Determine the (x, y) coordinate at the center of the cell enclosing the given text.  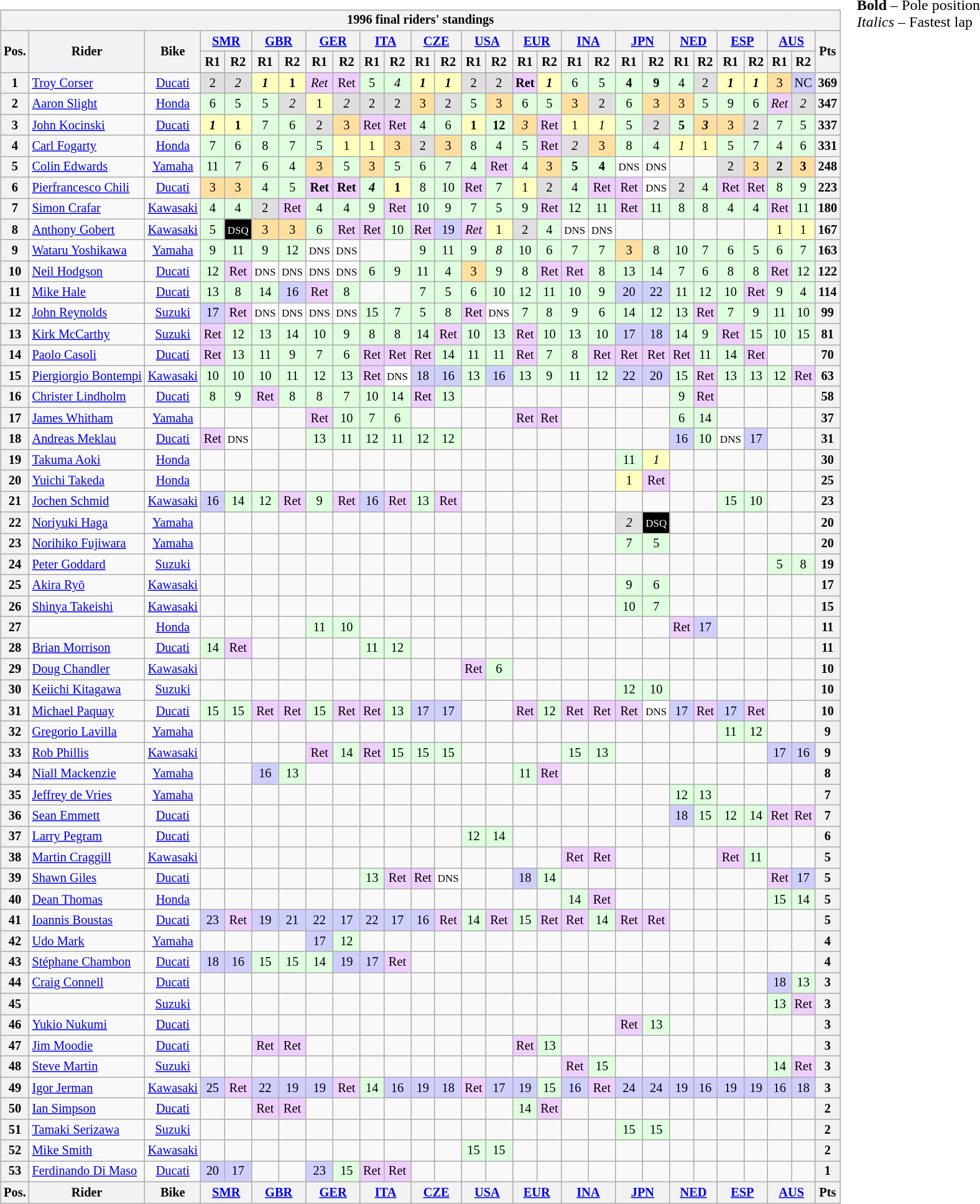
Piergiorgio Bontempi (87, 376)
167 (828, 229)
Ian Simpson (87, 1109)
Andreas Meklau (87, 439)
38 (15, 858)
58 (828, 397)
Brian Morrison (87, 648)
53 (15, 1172)
Larry Pegram (87, 836)
Neil Hodgson (87, 272)
63 (828, 376)
48 (15, 1067)
Christer Lindholm (87, 397)
Carl Fogarty (87, 146)
28 (15, 648)
Yuichi Takeda (87, 481)
James Whitham (87, 418)
Norihiko Fujiwara (87, 544)
Yukio Nukumi (87, 1025)
46 (15, 1025)
NC (803, 83)
Gregorio Lavilla (87, 732)
Simon Crafar (87, 209)
223 (828, 188)
114 (828, 292)
337 (828, 125)
163 (828, 251)
52 (15, 1151)
Doug Chandler (87, 669)
Stéphane Chambon (87, 962)
180 (828, 209)
Paolo Casoli (87, 355)
45 (15, 1004)
Aaron Slight (87, 104)
122 (828, 272)
43 (15, 962)
Mike Hale (87, 292)
Troy Corser (87, 83)
27 (15, 627)
Sean Emmett (87, 816)
Rob Phillis (87, 753)
Peter Goddard (87, 565)
32 (15, 732)
Noriyuki Haga (87, 522)
Jochen Schmid (87, 502)
331 (828, 146)
44 (15, 983)
Shawn Giles (87, 879)
248 (828, 167)
42 (15, 942)
36 (15, 816)
26 (15, 606)
Colin Edwards (87, 167)
Jim Moodie (87, 1046)
49 (15, 1088)
Shinya Takeishi (87, 606)
Michael Paquay (87, 711)
John Kocinski (87, 125)
Niall Mackenzie (87, 774)
Keiichi Kitagawa (87, 690)
Jeffrey de Vries (87, 795)
35 (15, 795)
39 (15, 879)
41 (15, 920)
Takuma Aoki (87, 460)
Udo Mark (87, 942)
Craig Connell (87, 983)
Dean Thomas (87, 899)
47 (15, 1046)
369 (828, 83)
50 (15, 1109)
70 (828, 355)
Mike Smith (87, 1151)
347 (828, 104)
John Reynolds (87, 313)
1996 final riders' standings (420, 21)
Tamaki Serizawa (87, 1129)
Kirk McCarthy (87, 334)
Martin Craggill (87, 858)
Igor Jerman (87, 1088)
Ferdinando Di Maso (87, 1172)
Anthony Gobert (87, 229)
99 (828, 313)
Pierfrancesco Chili (87, 188)
34 (15, 774)
Wataru Yoshikawa (87, 251)
Ioannis Boustas (87, 920)
81 (828, 334)
29 (15, 669)
51 (15, 1129)
40 (15, 899)
33 (15, 753)
Steve Martin (87, 1067)
Akira Ryō (87, 585)
